Pinpoint the cell where the given text exists, returning its (X, Y) midpoint coordinate. 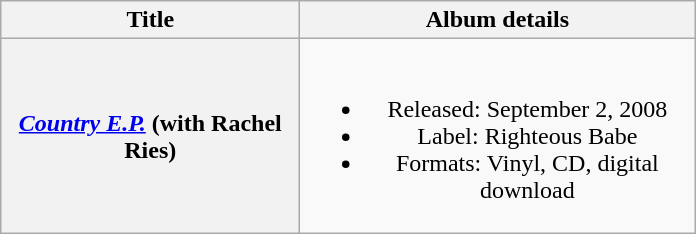
Title (150, 20)
Country E.P. (with Rachel Ries) (150, 136)
Album details (498, 20)
Released: September 2, 2008Label: Righteous BabeFormats: Vinyl, CD, digital download (498, 136)
